From the cell containing the given text, extract its center point as (x, y) coordinate. 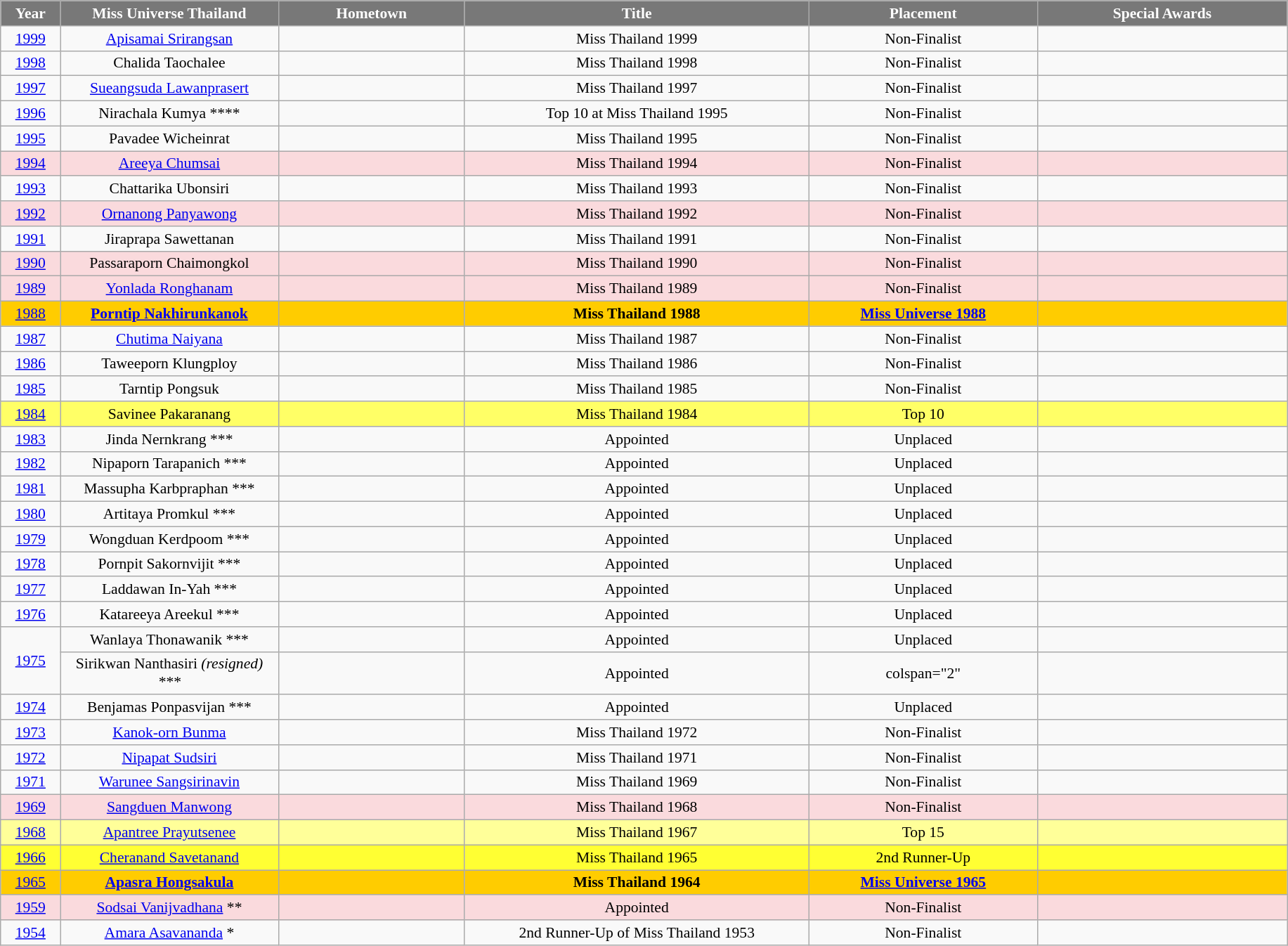
1984 (31, 414)
Hometown (371, 13)
1980 (31, 514)
Benjamas Ponpasvijan *** (169, 708)
Sodsai Vanijvadhana ** (169, 908)
Sangduen Manwong (169, 808)
Apantree Prayutsenee (169, 833)
Sirikwan Nanthasiri (resigned) *** (169, 673)
1978 (31, 564)
1976 (31, 614)
Miss Thailand 1999 (637, 39)
1999 (31, 39)
1995 (31, 138)
Miss Thailand 1991 (637, 239)
1997 (31, 89)
1992 (31, 214)
Apasra Hongsakula (169, 883)
1966 (31, 857)
Miss Thailand 1968 (637, 808)
Miss Thailand 1993 (637, 189)
Jinda Nernkrang *** (169, 439)
colspan="2" (923, 673)
Yonlada Ronghanam (169, 289)
1983 (31, 439)
1972 (31, 758)
Laddawan In-Yah *** (169, 590)
Pornpit Sakornvijit *** (169, 564)
Top 15 (923, 833)
Special Awards (1162, 13)
1986 (31, 364)
Title (637, 13)
Miss Thailand 1992 (637, 214)
Porntip Nakhirunkanok (169, 314)
1988 (31, 314)
1982 (31, 464)
1993 (31, 189)
Top 10 at Miss Thailand 1995 (637, 114)
Artitaya Promkul *** (169, 514)
Ornanong Panyawong (169, 214)
1965 (31, 883)
Taweeporn Klungploy (169, 364)
Areeya Chumsai (169, 164)
1987 (31, 339)
Top 10 (923, 414)
1959 (31, 908)
Miss Thailand 1987 (637, 339)
1968 (31, 833)
Amara Asavananda * (169, 933)
Tarntip Pongsuk (169, 389)
Miss Thailand 1972 (637, 732)
Nirachala Kumya **** (169, 114)
2nd Runner-Up of Miss Thailand 1953 (637, 933)
1998 (31, 63)
1971 (31, 782)
Chalida Taochalee (169, 63)
Miss Thailand 1986 (637, 364)
Miss Thailand 1995 (637, 138)
Pavadee Wicheinrat (169, 138)
1981 (31, 489)
Jiraprapa Sawettanan (169, 239)
Chutima Naiyana (169, 339)
Warunee Sangsirinavin (169, 782)
Miss Universe Thailand (169, 13)
Miss Thailand 1985 (637, 389)
Chattarika Ubonsiri (169, 189)
Savinee Pakaranang (169, 414)
1975 (31, 661)
Massupha Karbpraphan *** (169, 489)
Miss Thailand 1989 (637, 289)
1954 (31, 933)
1991 (31, 239)
Miss Thailand 1965 (637, 857)
Miss Thailand 1997 (637, 89)
1973 (31, 732)
Miss Thailand 1967 (637, 833)
Miss Thailand 1990 (637, 264)
Katareeya Areekul *** (169, 614)
Apisamai Srirangsan (169, 39)
Miss Thailand 1988 (637, 314)
Miss Universe 1988 (923, 314)
Wanlaya Thonawanik *** (169, 640)
Wongduan Kerdpoom *** (169, 539)
Placement (923, 13)
Miss Thailand 1964 (637, 883)
1994 (31, 164)
Miss Thailand 1984 (637, 414)
Miss Thailand 1998 (637, 63)
Miss Thailand 1971 (637, 758)
1989 (31, 289)
Miss Thailand 1969 (637, 782)
Nipaporn Tarapanich *** (169, 464)
1996 (31, 114)
1990 (31, 264)
2nd Runner-Up (923, 857)
Miss Thailand 1994 (637, 164)
Year (31, 13)
Miss Universe 1965 (923, 883)
1969 (31, 808)
1977 (31, 590)
1974 (31, 708)
1979 (31, 539)
1985 (31, 389)
Kanok-orn Bunma (169, 732)
Sueangsuda Lawanprasert (169, 89)
Passaraporn Chaimongkol (169, 264)
Nipapat Sudsiri (169, 758)
Cheranand Savetanand (169, 857)
